Provide the (x, y) coordinate of the cell's center where the given text is located.  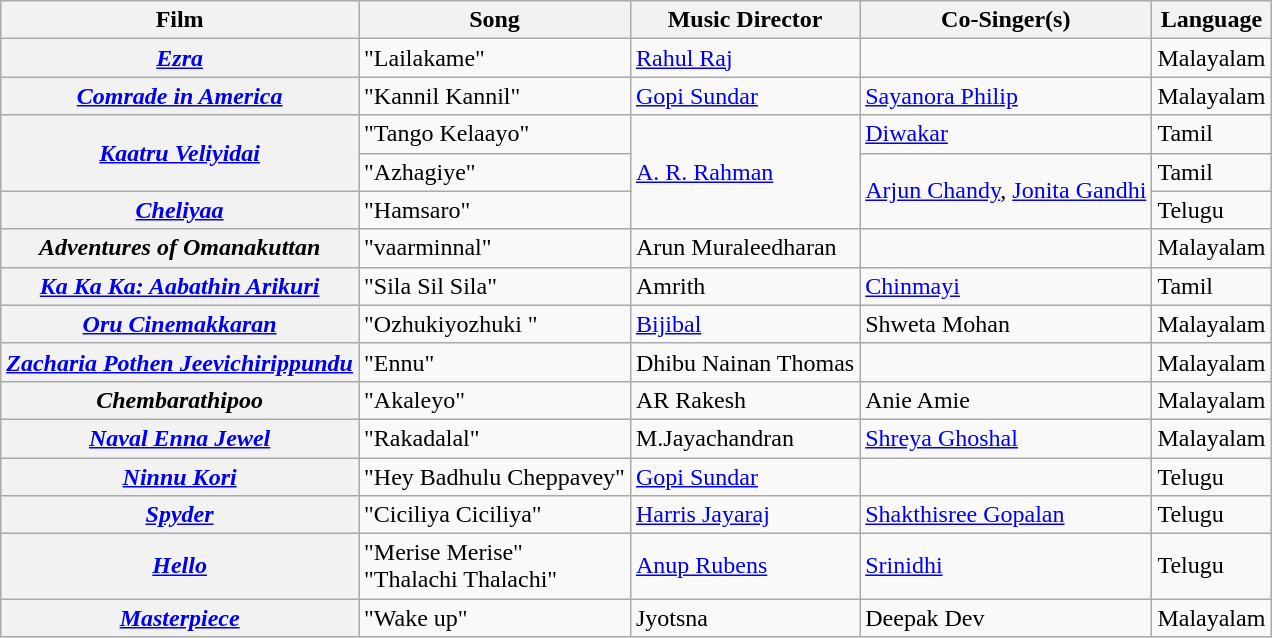
Co-Singer(s) (1006, 20)
"Lailakame" (494, 58)
Jyotsna (744, 618)
Ezra (180, 58)
Oru Cinemakkaran (180, 324)
Chinmayi (1006, 286)
"Kannil Kannil" (494, 96)
Shweta Mohan (1006, 324)
Song (494, 20)
"Akaleyo" (494, 400)
Ninnu Kori (180, 477)
Harris Jayaraj (744, 515)
Dhibu Nainan Thomas (744, 362)
Srinidhi (1006, 566)
Shakthisree Gopalan (1006, 515)
Ka Ka Ka: Aabathin Arikuri (180, 286)
AR Rakesh (744, 400)
"Merise Merise""Thalachi Thalachi" (494, 566)
Zacharia Pothen Jeevichirippundu (180, 362)
Bijibal (744, 324)
"Sila Sil Sila" (494, 286)
Arun Muraleedharan (744, 248)
Sayanora Philip (1006, 96)
Kaatru Veliyidai (180, 153)
Comrade in America (180, 96)
Rahul Raj (744, 58)
Language (1212, 20)
Anup Rubens (744, 566)
Masterpiece (180, 618)
Hello (180, 566)
"Hey Badhulu Cheppavey" (494, 477)
Diwakar (1006, 134)
Arjun Chandy, Jonita Gandhi (1006, 191)
"vaarminnal" (494, 248)
Amrith (744, 286)
Music Director (744, 20)
Cheliyaa (180, 210)
"Rakadalal" (494, 438)
Deepak Dev (1006, 618)
Adventures of Omanakuttan (180, 248)
"Azhagiye" (494, 172)
"Hamsaro" (494, 210)
A. R. Rahman (744, 172)
"Ozhukiyozhuki " (494, 324)
Anie Amie (1006, 400)
"Wake up" (494, 618)
Film (180, 20)
"Ennu" (494, 362)
"Tango Kelaayo" (494, 134)
"Ciciliya Ciciliya" (494, 515)
M.Jayachandran (744, 438)
Shreya Ghoshal (1006, 438)
Chembarathipoo (180, 400)
Spyder (180, 515)
Naval Enna Jewel (180, 438)
